Search for the cell housing the specified text and yield its (x, y) center coordinate. 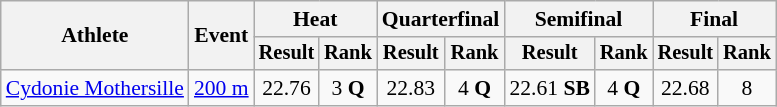
Cydonie Mothersille (95, 88)
22.68 (686, 88)
Event (222, 36)
3 Q (348, 88)
8 (747, 88)
22.76 (287, 88)
Final (714, 19)
22.83 (411, 88)
Semifinal (578, 19)
200 m (222, 88)
22.61 SB (550, 88)
Heat (316, 19)
Athlete (95, 36)
Quarterfinal (441, 19)
